Identify which cell holds the provided text, then report its [X, Y] central coordinate. 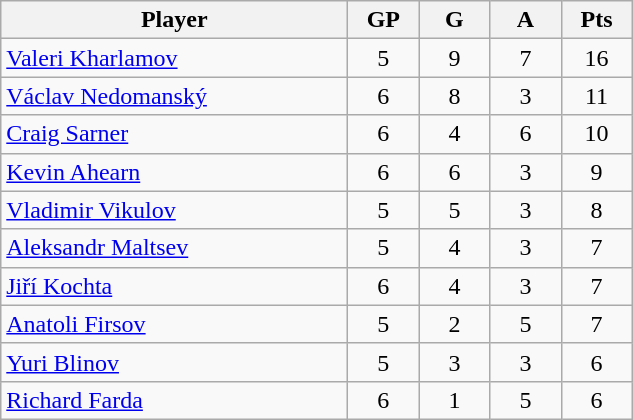
Valeri Kharlamov [174, 58]
Václav Nedomanský [174, 96]
G [454, 20]
Craig Sarner [174, 134]
16 [596, 58]
Pts [596, 20]
Richard Farda [174, 400]
10 [596, 134]
Player [174, 20]
Kevin Ahearn [174, 172]
1 [454, 400]
11 [596, 96]
Jiří Kochta [174, 286]
2 [454, 324]
Vladimir Vikulov [174, 210]
A [526, 20]
Anatoli Firsov [174, 324]
Aleksandr Maltsev [174, 248]
Yuri Blinov [174, 362]
GP [384, 20]
